Determine the (x, y) coordinate at the center of the cell enclosing the given text.  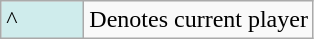
Denotes current player (199, 20)
^ (42, 20)
